Find where the given text appears and provide that cell's center as (x, y) coordinate. 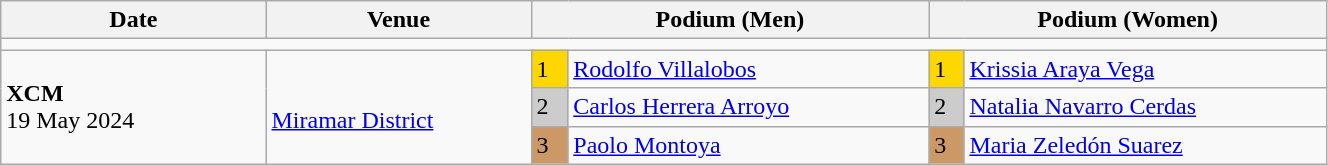
Natalia Navarro Cerdas (1146, 107)
Podium (Women) (1128, 20)
Miramar District (398, 107)
Maria Zeledón Suarez (1146, 145)
Paolo Montoya (748, 145)
Venue (398, 20)
Carlos Herrera Arroyo (748, 107)
Podium (Men) (730, 20)
Date (134, 20)
XCM 19 May 2024 (134, 107)
Krissia Araya Vega (1146, 69)
Rodolfo Villalobos (748, 69)
